Output the (X, Y) coordinate of the center of the cell containing the given text.  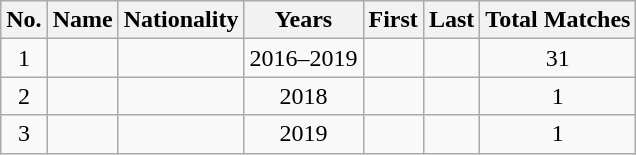
First (393, 20)
Total Matches (558, 20)
2016–2019 (304, 58)
2018 (304, 96)
No. (24, 20)
2019 (304, 134)
Name (82, 20)
Last (451, 20)
2 (24, 96)
Nationality (181, 20)
31 (558, 58)
Years (304, 20)
3 (24, 134)
